From the cell containing the given text, extract its center point as [X, Y] coordinate. 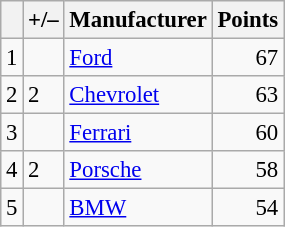
Points [248, 20]
Manufacturer [138, 20]
67 [248, 58]
3 [12, 133]
60 [248, 133]
+/– [44, 20]
Ford [138, 58]
58 [248, 170]
BMW [138, 208]
1 [12, 58]
5 [12, 208]
Chevrolet [138, 95]
Ferrari [138, 133]
63 [248, 95]
4 [12, 170]
54 [248, 208]
Porsche [138, 170]
